Pinpoint the cell where the given text exists, returning its [X, Y] midpoint coordinate. 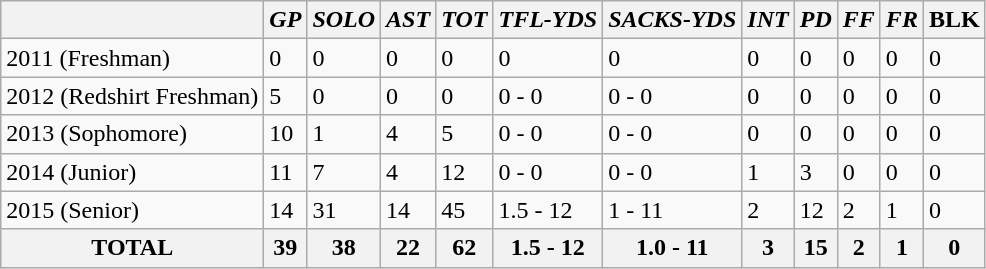
38 [344, 248]
FF [858, 20]
62 [464, 248]
FR [902, 20]
22 [408, 248]
31 [344, 210]
GP [286, 20]
2014 (Junior) [132, 172]
TFL-YDS [548, 20]
1 - 11 [672, 210]
SACKS-YDS [672, 20]
BLK [954, 20]
2013 (Sophomore) [132, 134]
PD [816, 20]
2011 (Freshman) [132, 58]
1.0 - 11 [672, 248]
10 [286, 134]
11 [286, 172]
TOT [464, 20]
INT [768, 20]
2012 (Redshirt Freshman) [132, 96]
TOTAL [132, 248]
15 [816, 248]
SOLO [344, 20]
2015 (Senior) [132, 210]
45 [464, 210]
39 [286, 248]
7 [344, 172]
AST [408, 20]
